Pinpoint the cell where the given text exists, returning its [x, y] midpoint coordinate. 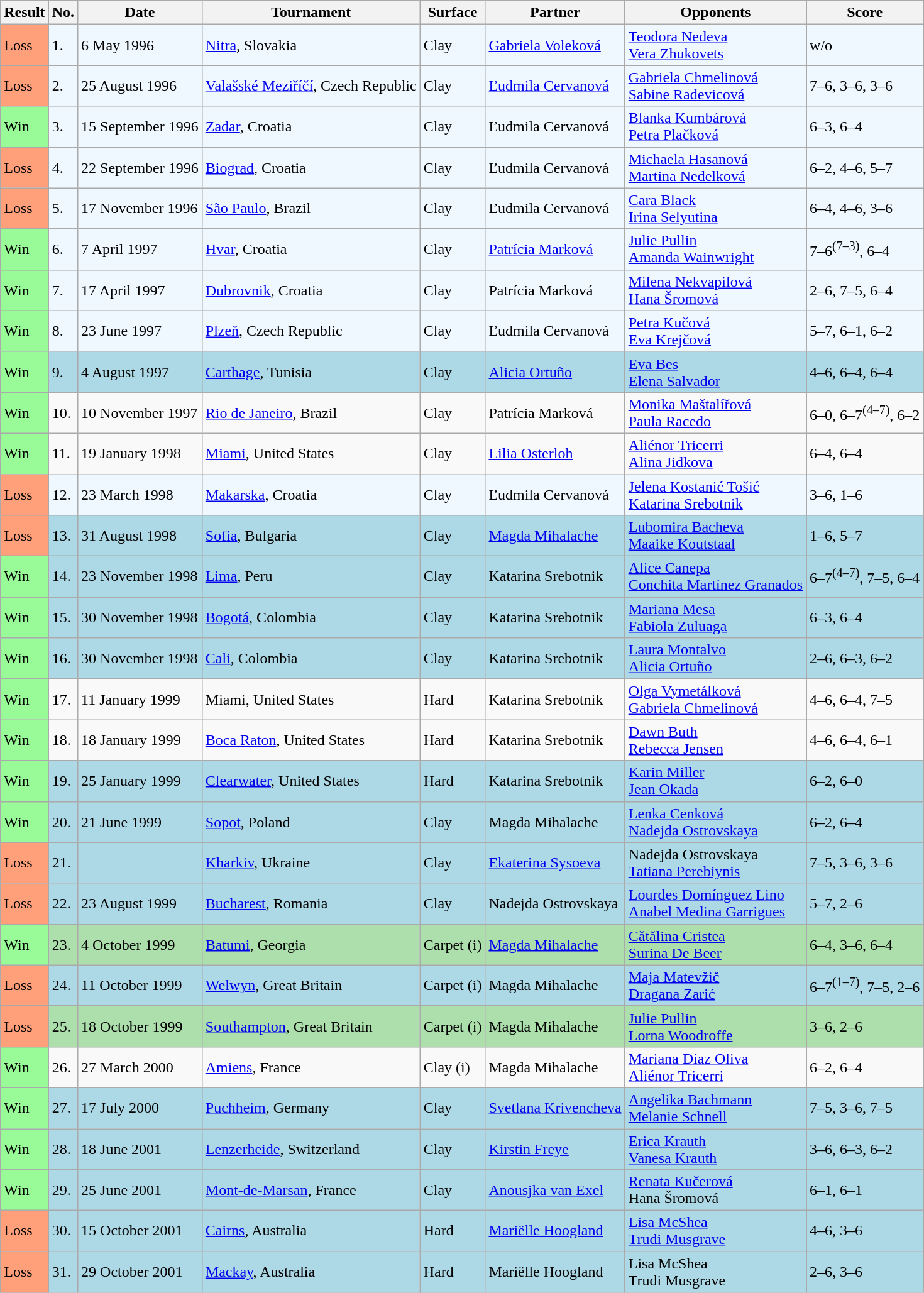
1. [63, 45]
18. [63, 740]
Lima, Peru [311, 577]
7–5, 3–6, 7–5 [865, 1108]
31 August 1998 [140, 536]
Lubomira Bacheva Maaike Koutstaal [715, 536]
Bogotá, Colombia [311, 617]
9. [63, 372]
Alicia Ortuño [555, 372]
7–6, 3–6, 3–6 [865, 85]
21 June 1999 [140, 822]
Kharkiv, Ukraine [311, 862]
19 January 1998 [140, 454]
15 September 1996 [140, 127]
8. [63, 331]
Carthage, Tunisia [311, 372]
6–4, 6–4 [865, 454]
31. [63, 1272]
20. [63, 822]
6–2, 6–0 [865, 781]
Mont-de-Marsan, France [311, 1191]
Nitra, Slovakia [311, 45]
4–6, 3–6 [865, 1231]
Nadejda Ostrovskaya [555, 904]
Lenka Cenková Nadejda Ostrovskaya [715, 822]
30. [63, 1231]
Cairns, Australia [311, 1231]
6. [63, 249]
São Paulo, Brazil [311, 209]
4–6, 6–4, 6–1 [865, 740]
Welwyn, Great Britain [311, 986]
Erica Krauth Vanesa Krauth [715, 1149]
12. [63, 494]
2–6, 7–5, 6–4 [865, 290]
22. [63, 904]
Monika Maštalířová Paula Racedo [715, 412]
Alice Canepa Conchita Martínez Granados [715, 577]
Dubrovnik, Croatia [311, 290]
Blanka Kumbárová Petra Plačková [715, 127]
4. [63, 167]
6–7(1–7), 7–5, 2–6 [865, 986]
27. [63, 1108]
Jelena Kostanić Tošić Katarina Srebotnik [715, 494]
Kirstin Freye [555, 1149]
3. [63, 127]
Teodora Nedeva Vera Zhukovets [715, 45]
Result [25, 13]
Gabriela Voleková [555, 45]
5. [63, 209]
Laura Montalvo Alicia Ortuño [715, 659]
10. [63, 412]
Nadejda Ostrovskaya Tatiana Perebiynis [715, 862]
7. [63, 290]
23 August 1999 [140, 904]
Boca Raton, United States [311, 740]
19. [63, 781]
Sopot, Poland [311, 822]
Cara Black Irina Selyutina [715, 209]
14. [63, 577]
27 March 2000 [140, 1067]
5–7, 6–1, 6–2 [865, 331]
6 May 1996 [140, 45]
Michaela Hasanová Martina Nedelková [715, 167]
Petra Kučová Eva Krejčová [715, 331]
Puchheim, Germany [311, 1108]
Angelika Bachmann Melanie Schnell [715, 1108]
Olga Vymetálková Gabriela Chmelinová [715, 699]
Date [140, 13]
Plzeň, Czech Republic [311, 331]
13. [63, 536]
Julie Pullin Amanda Wainwright [715, 249]
Julie Pullin Lorna Woodroffe [715, 1026]
4–6, 6–4, 6–4 [865, 372]
4–6, 6–4, 7–5 [865, 699]
Bucharest, Romania [311, 904]
11 January 1999 [140, 699]
23. [63, 944]
28. [63, 1149]
7–5, 3–6, 3–6 [865, 862]
Opponents [715, 13]
25. [63, 1026]
Lourdes Domínguez Lino Anabel Medina Garrigues [715, 904]
29. [63, 1191]
Lilia Osterloh [555, 454]
11 October 1999 [140, 986]
Clay (i) [453, 1067]
Partner [555, 13]
21. [63, 862]
Tournament [311, 13]
Aliénor Tricerri Alina Jidkova [715, 454]
7–6(7–3), 6–4 [865, 249]
Sofia, Bulgaria [311, 536]
18 October 1999 [140, 1026]
Surface [453, 13]
Cătălina Cristea Surina De Beer [715, 944]
6–4, 4–6, 3–6 [865, 209]
6–0, 6–7(4–7), 6–2 [865, 412]
Eva Bes Elena Salvador [715, 372]
10 November 1997 [140, 412]
23 June 1997 [140, 331]
Southampton, Great Britain [311, 1026]
18 June 2001 [140, 1149]
6–2, 4–6, 5–7 [865, 167]
Maja Matevžič Dragana Zarić [715, 986]
24. [63, 986]
Hvar, Croatia [311, 249]
Makarska, Croatia [311, 494]
Lenzerheide, Switzerland [311, 1149]
Gabriela Chmelinová Sabine Radevicová [715, 85]
2–6, 3–6 [865, 1272]
3–6, 6–3, 6–2 [865, 1149]
1–6, 5–7 [865, 536]
Valašské Meziříčí, Czech Republic [311, 85]
6–7(4–7), 7–5, 6–4 [865, 577]
Biograd, Croatia [311, 167]
4 August 1997 [140, 372]
6–4, 3–6, 6–4 [865, 944]
Anousjka van Exel [555, 1191]
17. [63, 699]
17 April 1997 [140, 290]
Mariana Díaz Oliva Aliénor Tricerri [715, 1067]
5–7, 2–6 [865, 904]
2–6, 6–3, 6–2 [865, 659]
6–1, 6–1 [865, 1191]
Ekaterina Sysoeva [555, 862]
Mackay, Australia [311, 1272]
Cali, Colombia [311, 659]
Karin Miller Jean Okada [715, 781]
Renata Kučerová Hana Šromová [715, 1191]
7 April 1997 [140, 249]
Mariana Mesa Fabiola Zuluaga [715, 617]
17 November 1996 [140, 209]
Milena Nekvapilová Hana Šromová [715, 290]
15. [63, 617]
16. [63, 659]
11. [63, 454]
3–6, 1–6 [865, 494]
23 November 1998 [140, 577]
22 September 1996 [140, 167]
Zadar, Croatia [311, 127]
25 June 2001 [140, 1191]
Clearwater, United States [311, 781]
2. [63, 85]
w/o [865, 45]
17 July 2000 [140, 1108]
23 March 1998 [140, 494]
No. [63, 13]
Score [865, 13]
Rio de Janeiro, Brazil [311, 412]
18 January 1999 [140, 740]
Svetlana Krivencheva [555, 1108]
Batumi, Georgia [311, 944]
15 October 2001 [140, 1231]
Dawn Buth Rebecca Jensen [715, 740]
4 October 1999 [140, 944]
29 October 2001 [140, 1272]
25 August 1996 [140, 85]
25 January 1999 [140, 781]
3–6, 2–6 [865, 1026]
26. [63, 1067]
Amiens, France [311, 1067]
